Pinpoint the cell where the given text exists, returning its (x, y) midpoint coordinate. 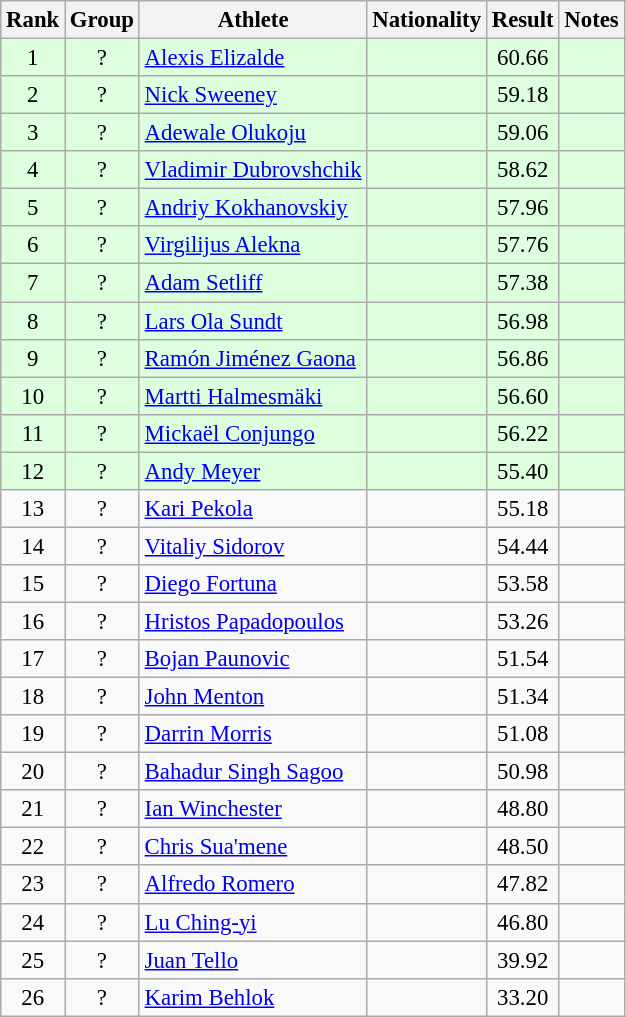
11 (33, 433)
39.92 (522, 960)
Vitaliy Sidorov (253, 546)
54.44 (522, 546)
Bahadur Singh Sagoo (253, 772)
7 (33, 283)
51.34 (522, 697)
Martti Halmesmäki (253, 396)
13 (33, 509)
3 (33, 133)
59.06 (522, 133)
16 (33, 621)
51.54 (522, 659)
Andy Meyer (253, 471)
Bojan Paunovic (253, 659)
17 (33, 659)
51.08 (522, 734)
57.76 (522, 245)
20 (33, 772)
Virgilijus Alekna (253, 245)
48.80 (522, 809)
48.50 (522, 847)
56.60 (522, 396)
56.22 (522, 433)
25 (33, 960)
1 (33, 58)
8 (33, 321)
23 (33, 885)
6 (33, 245)
57.38 (522, 283)
10 (33, 396)
Adam Setliff (253, 283)
Mickaël Conjungo (253, 433)
56.98 (522, 321)
53.26 (522, 621)
15 (33, 584)
26 (33, 997)
57.96 (522, 208)
Andriy Kokhanovskiy (253, 208)
Athlete (253, 20)
Kari Pekola (253, 509)
21 (33, 809)
John Menton (253, 697)
59.18 (522, 95)
Lu Ching-yi (253, 922)
Result (522, 20)
33.20 (522, 997)
Ramón Jiménez Gaona (253, 358)
Diego Fortuna (253, 584)
Karim Behlok (253, 997)
Darrin Morris (253, 734)
Adewale Olukoju (253, 133)
5 (33, 208)
Ian Winchester (253, 809)
Juan Tello (253, 960)
55.18 (522, 509)
Alfredo Romero (253, 885)
9 (33, 358)
2 (33, 95)
Notes (592, 20)
Alexis Elizalde (253, 58)
Hristos Papadopoulos (253, 621)
19 (33, 734)
55.40 (522, 471)
Rank (33, 20)
Lars Ola Sundt (253, 321)
Vladimir Dubrovshchik (253, 170)
56.86 (522, 358)
50.98 (522, 772)
22 (33, 847)
Nationality (426, 20)
53.58 (522, 584)
24 (33, 922)
Group (102, 20)
46.80 (522, 922)
Nick Sweeney (253, 95)
Chris Sua'mene (253, 847)
58.62 (522, 170)
12 (33, 471)
47.82 (522, 885)
18 (33, 697)
60.66 (522, 58)
4 (33, 170)
14 (33, 546)
